For the text-containing cell, return its midpoint in (X, Y) coordinate format. 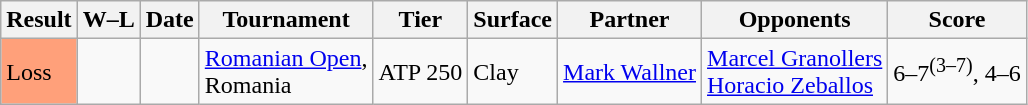
Result (39, 20)
Mark Wallner (630, 72)
Marcel Granollers Horacio Zeballos (795, 72)
Score (957, 20)
Opponents (795, 20)
Romanian Open, Romania (286, 72)
Tournament (286, 20)
ATP 250 (420, 72)
Date (170, 20)
Clay (513, 72)
Partner (630, 20)
Surface (513, 20)
6–7(3–7), 4–6 (957, 72)
Loss (39, 72)
Tier (420, 20)
W–L (108, 20)
